Return [X, Y] of the center of cell containing provided text 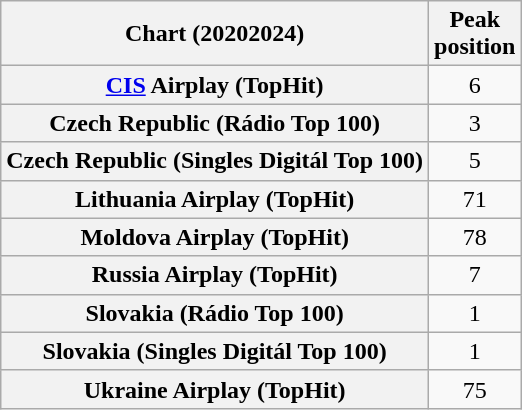
5 [475, 161]
Chart (20202024) [215, 34]
Moldova Airplay (TopHit) [215, 237]
75 [475, 389]
7 [475, 275]
Ukraine Airplay (TopHit) [215, 389]
Czech Republic (Rádio Top 100) [215, 123]
Slovakia (Rádio Top 100) [215, 313]
Peakposition [475, 34]
Slovakia (Singles Digitál Top 100) [215, 351]
78 [475, 237]
6 [475, 85]
71 [475, 199]
3 [475, 123]
Czech Republic (Singles Digitál Top 100) [215, 161]
CIS Airplay (TopHit) [215, 85]
Russia Airplay (TopHit) [215, 275]
Lithuania Airplay (TopHit) [215, 199]
